Search for the cell housing the specified text and yield its [x, y] center coordinate. 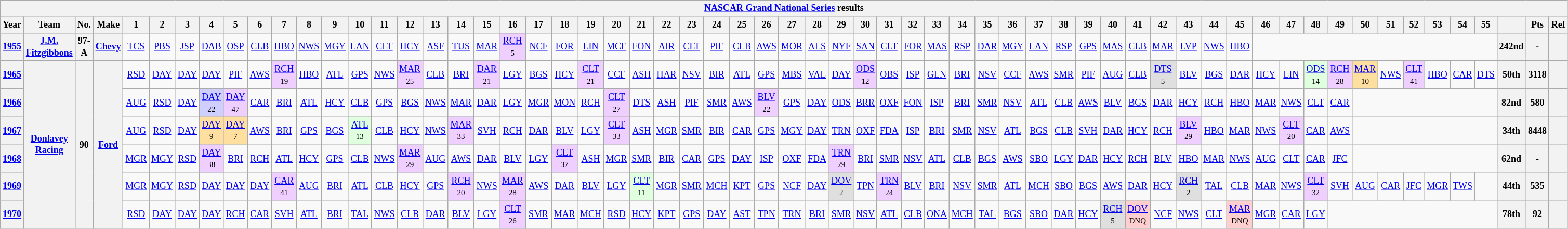
26 [766, 25]
28 [817, 25]
TWS [1462, 186]
Ford [108, 145]
MARDNQ [1240, 214]
8 [309, 25]
CAR41 [284, 186]
MAR28 [513, 186]
DAY7 [235, 131]
19 [591, 25]
44th [1511, 186]
42 [1163, 25]
15 [487, 25]
2 [162, 25]
MCF [616, 47]
VAL [817, 75]
Ref [1558, 25]
53 [1438, 25]
AST [742, 214]
50th [1511, 75]
RCH2 [1188, 186]
Pts [1537, 25]
J.M. Fitzgibbons [49, 47]
TRN29 [841, 159]
MAR25 [410, 75]
46 [1266, 25]
6 [260, 25]
BLV29 [1188, 131]
47 [1291, 25]
90 [84, 145]
DAY22 [211, 103]
5 [235, 25]
OBS [889, 75]
OSP [235, 47]
ASF [436, 47]
CLT26 [513, 214]
CLT21 [591, 75]
92 [1537, 214]
ODS12 [866, 75]
PBS [162, 47]
ATL13 [360, 131]
14 [461, 25]
35 [987, 25]
39 [1088, 25]
TCS [136, 47]
30 [866, 25]
54 [1462, 25]
52 [1414, 25]
12 [410, 25]
29 [841, 25]
TRN24 [889, 186]
40 [1113, 25]
BRR [866, 103]
17 [538, 25]
62nd [1511, 159]
11 [385, 25]
33 [937, 25]
AIR [667, 47]
3118 [1537, 75]
16 [513, 25]
ODS [841, 103]
32 [913, 25]
4 [211, 25]
45 [1240, 25]
1955 [12, 47]
RCH28 [1340, 75]
10 [360, 25]
MAR29 [410, 159]
CLT27 [616, 103]
CLT11 [641, 186]
25 [742, 25]
23 [691, 25]
34th [1511, 131]
51 [1391, 25]
27 [792, 25]
31 [889, 25]
RCH20 [461, 186]
1 [136, 25]
9 [335, 25]
RCH19 [284, 75]
MAR33 [461, 131]
37 [1039, 25]
Make [108, 25]
DAB [211, 47]
22 [667, 25]
SAN [866, 47]
1966 [12, 103]
1965 [12, 75]
NYF [841, 47]
18 [564, 25]
43 [1188, 25]
24 [717, 25]
49 [1340, 25]
DAY9 [211, 131]
Donlavey Racing [49, 145]
ONA [937, 214]
CLT33 [616, 131]
BLV22 [766, 103]
20 [616, 25]
DOV2 [841, 186]
34 [962, 25]
78th [1511, 214]
Chevy [108, 47]
Team [49, 25]
535 [1537, 186]
Year [12, 25]
MOR [792, 47]
1970 [12, 214]
1969 [12, 186]
3 [187, 25]
TUS [461, 47]
JSP [187, 47]
NASCAR Grand National Series results [784, 8]
580 [1537, 103]
DAY47 [235, 103]
MON [564, 103]
MBS [792, 75]
No. [84, 25]
8448 [1537, 131]
1967 [12, 131]
ODS14 [1316, 75]
GLN [937, 75]
55 [1485, 25]
82nd [1511, 103]
LVP [1188, 47]
50 [1365, 25]
1968 [12, 159]
CLT41 [1414, 75]
44 [1214, 25]
DTS5 [1163, 75]
21 [641, 25]
13 [436, 25]
CLT37 [564, 159]
DAR21 [487, 75]
ALS [817, 47]
38 [1063, 25]
7 [284, 25]
41 [1138, 25]
CLT20 [1291, 131]
CLT32 [1316, 186]
48 [1316, 25]
DOVDNQ [1138, 214]
242nd [1511, 47]
HAR [667, 75]
DAY38 [211, 159]
MAR10 [1365, 75]
97-A [84, 47]
36 [1012, 25]
